From the cell containing the given text, extract its center point as (X, Y) coordinate. 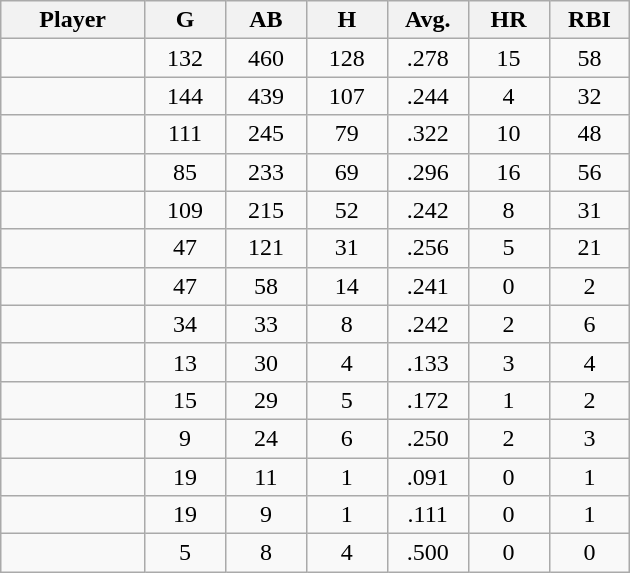
11 (266, 477)
32 (590, 96)
H (346, 20)
.322 (428, 134)
121 (266, 248)
245 (266, 134)
69 (346, 172)
13 (186, 362)
Player (73, 20)
.278 (428, 58)
111 (186, 134)
10 (508, 134)
85 (186, 172)
.241 (428, 286)
.091 (428, 477)
107 (346, 96)
144 (186, 96)
16 (508, 172)
.500 (428, 553)
21 (590, 248)
.172 (428, 400)
439 (266, 96)
Avg. (428, 20)
29 (266, 400)
.111 (428, 515)
.256 (428, 248)
.244 (428, 96)
G (186, 20)
HR (508, 20)
30 (266, 362)
33 (266, 324)
215 (266, 210)
34 (186, 324)
.296 (428, 172)
24 (266, 438)
132 (186, 58)
.133 (428, 362)
RBI (590, 20)
109 (186, 210)
52 (346, 210)
128 (346, 58)
14 (346, 286)
460 (266, 58)
AB (266, 20)
233 (266, 172)
56 (590, 172)
79 (346, 134)
.250 (428, 438)
48 (590, 134)
